Detect which cell encompasses the target text, then output its [x, y] center coordinate. 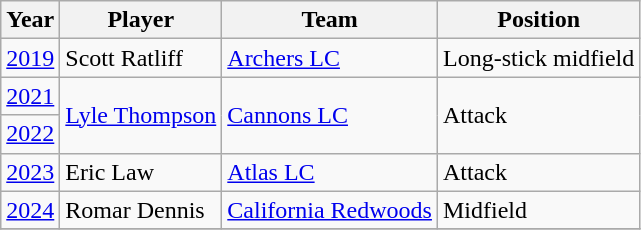
Year [30, 20]
Lyle Thompson [141, 115]
2019 [30, 58]
California Redwoods [330, 210]
Atlas LC [330, 172]
Position [538, 20]
2024 [30, 210]
Team [330, 20]
Long-stick midfield [538, 58]
2021 [30, 96]
Eric Law [141, 172]
Cannons LC [330, 115]
Archers LC [330, 58]
2023 [30, 172]
Midfield [538, 210]
Player [141, 20]
2022 [30, 134]
Romar Dennis [141, 210]
Scott Ratliff [141, 58]
